Locate the cell with the specified text and output its [x, y] center coordinate. 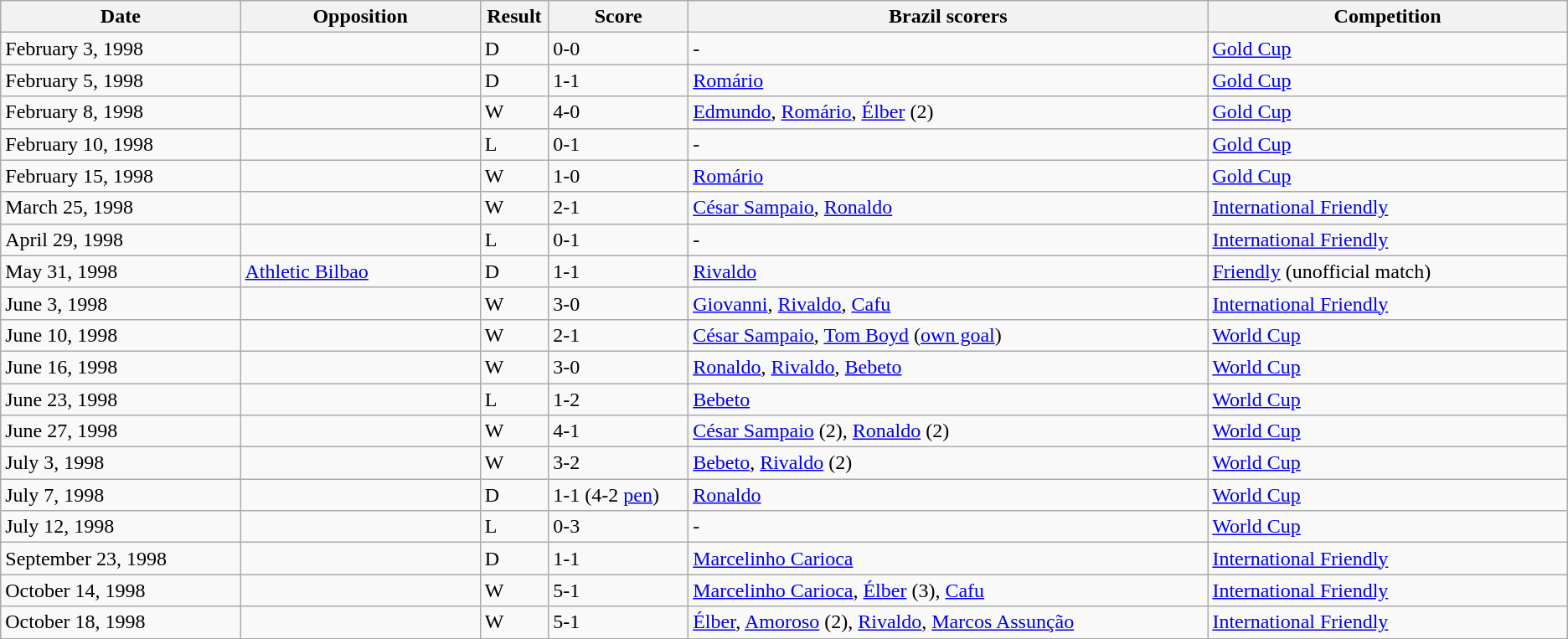
Ronaldo, Rivaldo, Bebeto [948, 367]
César Sampaio, Ronaldo [948, 208]
February 10, 1998 [121, 144]
June 3, 1998 [121, 303]
July 7, 1998 [121, 495]
Marcelinho Carioca, Élber (3), Cafu [948, 590]
Rivaldo [948, 271]
Friendly (unofficial match) [1387, 271]
March 25, 1998 [121, 208]
Giovanni, Rivaldo, Cafu [948, 303]
October 18, 1998 [121, 622]
June 27, 1998 [121, 431]
0-0 [618, 49]
Ronaldo [948, 495]
César Sampaio, Tom Boyd (own goal) [948, 335]
Date [121, 17]
September 23, 1998 [121, 559]
Brazil scorers [948, 17]
Élber, Amoroso (2), Rivaldo, Marcos Assunção [948, 622]
February 5, 1998 [121, 80]
Opposition [360, 17]
Bebeto, Rivaldo (2) [948, 463]
César Sampaio (2), Ronaldo (2) [948, 431]
July 3, 1998 [121, 463]
Result [514, 17]
February 8, 1998 [121, 112]
October 14, 1998 [121, 590]
April 29, 1998 [121, 240]
Marcelinho Carioca [948, 559]
Score [618, 17]
June 10, 1998 [121, 335]
July 12, 1998 [121, 527]
June 23, 1998 [121, 399]
Bebeto [948, 399]
Edmundo, Romário, Élber (2) [948, 112]
3-2 [618, 463]
4-1 [618, 431]
June 16, 1998 [121, 367]
0-3 [618, 527]
Athletic Bilbao [360, 271]
4-0 [618, 112]
February 3, 1998 [121, 49]
1-2 [618, 399]
1-0 [618, 176]
1-1 (4-2 pen) [618, 495]
May 31, 1998 [121, 271]
Competition [1387, 17]
February 15, 1998 [121, 176]
